Identify which cell holds the provided text, then report its [X, Y] central coordinate. 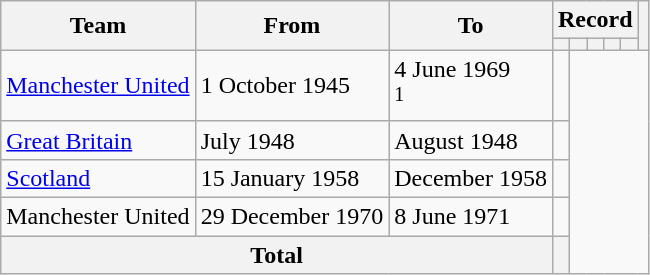
29 December 1970 [292, 217]
July 1948 [292, 140]
1 October 1945 [292, 86]
Scotland [98, 178]
Total [277, 255]
Team [98, 26]
15 January 1958 [292, 178]
December 1958 [471, 178]
From [292, 26]
To [471, 26]
8 June 1971 [471, 217]
Record [595, 20]
Great Britain [98, 140]
August 1948 [471, 140]
4 June 19691 [471, 86]
